From the cell containing the given text, extract its center point as (X, Y) coordinate. 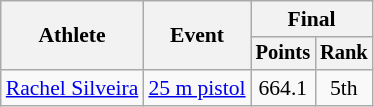
25 m pistol (196, 88)
Event (196, 36)
Athlete (72, 36)
Rank (344, 54)
5th (344, 88)
Rachel Silveira (72, 88)
Points (283, 54)
664.1 (283, 88)
Final (312, 19)
